Detect which cell encompasses the target text, then output its (X, Y) center coordinate. 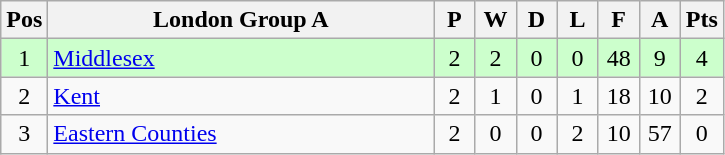
A (660, 20)
4 (702, 58)
W (496, 20)
London Group A (241, 20)
L (578, 20)
48 (618, 58)
Pts (702, 20)
18 (618, 96)
P (454, 20)
Pos (24, 20)
9 (660, 58)
Middlesex (241, 58)
3 (24, 134)
F (618, 20)
Kent (241, 96)
57 (660, 134)
Eastern Counties (241, 134)
D (536, 20)
